Extract the [X, Y] coordinate from the center of the cell holding the provided text.  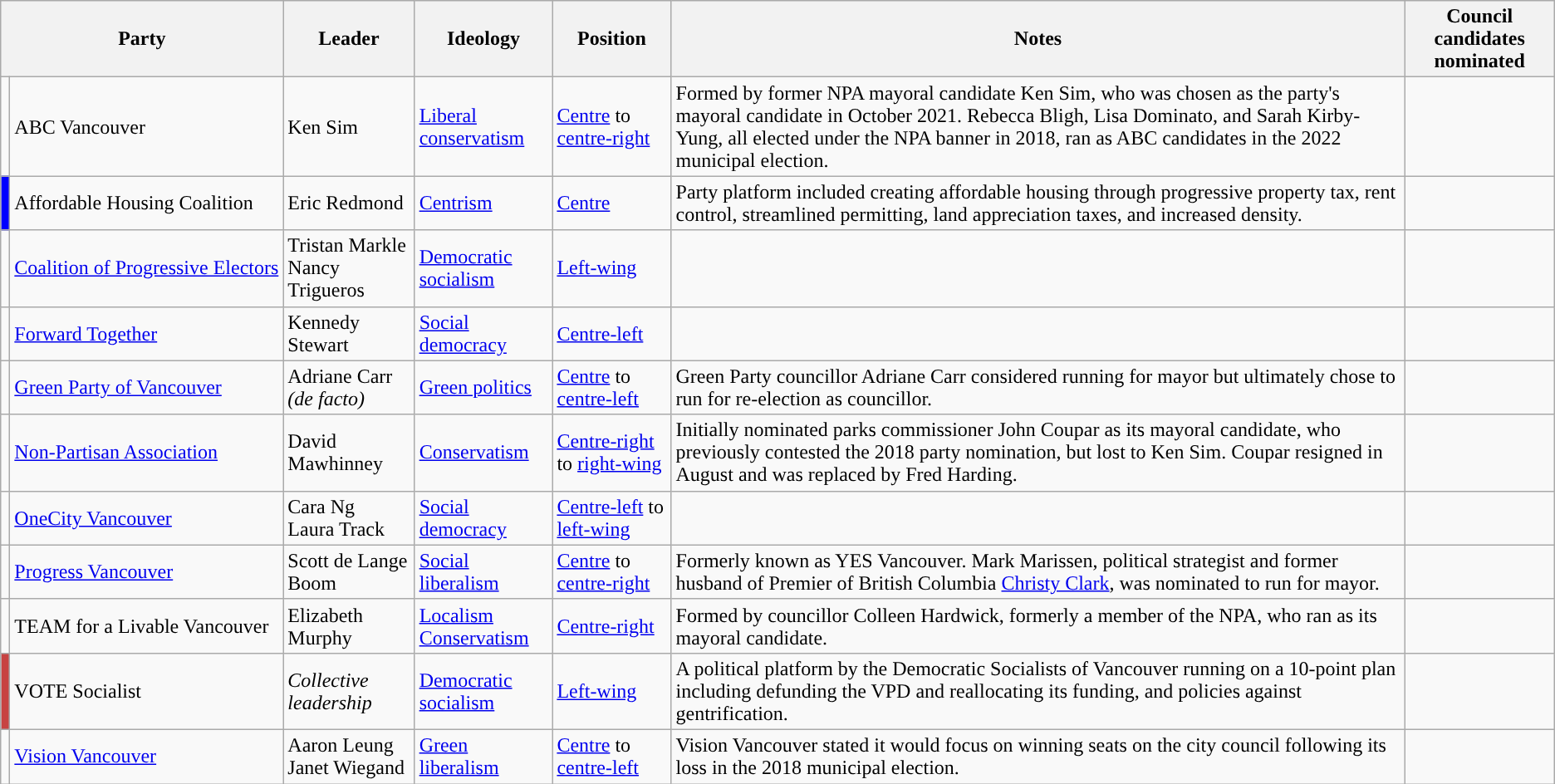
Centre-right to right-wing [611, 453]
Green politics [483, 387]
OneCity Vancouver [146, 518]
Centre-right [611, 626]
Affordable Housing Coalition [146, 203]
Forward Together [146, 334]
LocalismConservatism [483, 626]
Adriane Carr (de facto) [349, 387]
Centrism [483, 203]
Position [611, 39]
Centre [611, 203]
Centre-left toleft-wing [611, 518]
Ideology [483, 39]
Green liberalism [483, 756]
Ken Sim [349, 126]
Council candidates nominated [1479, 39]
Coalition of Progressive Electors [146, 268]
Non-Partisan Association [146, 453]
Kennedy Stewart [349, 334]
Progress Vancouver [146, 571]
Green Party of Vancouver [146, 387]
Elizabeth Murphy [349, 626]
Social liberalism [483, 571]
Leader [349, 39]
Notes [1038, 39]
VOTE Socialist [146, 691]
David Mawhinney [349, 453]
Tristan MarkleNancy Trigueros [349, 268]
Green Party councillor Adriane Carr considered running for mayor but ultimately chose to run for re-election as councillor. [1038, 387]
Scott de Lange Boom [349, 571]
TEAM for a Livable Vancouver [146, 626]
Centre-left [611, 334]
Aaron LeungJanet Wiegand [349, 756]
Conservatism [483, 453]
Cara NgLaura Track [349, 518]
Vision Vancouver [146, 756]
Formed by councillor Colleen Hardwick, formerly a member of the NPA, who ran as its mayoral candidate. [1038, 626]
ABC Vancouver [146, 126]
Party [142, 39]
Vision Vancouver stated it would focus on winning seats on the city council following its loss in the 2018 municipal election. [1038, 756]
Liberal conservatism [483, 126]
Eric Redmond [349, 203]
Collective leadership [349, 691]
